Determine the [x, y] coordinate at the center of the cell enclosing the given text.  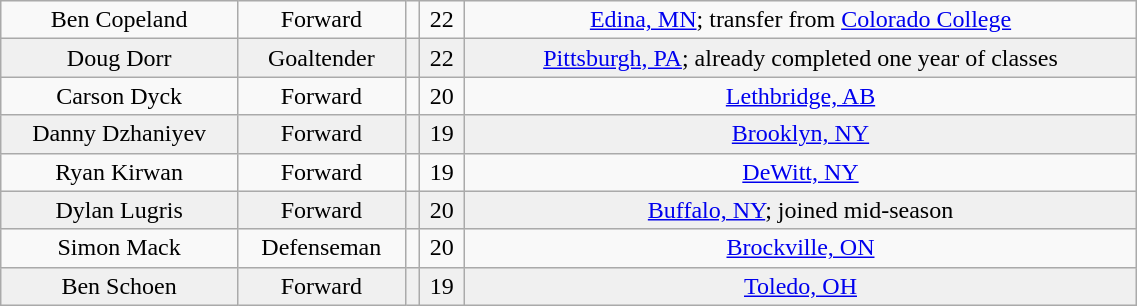
Ben Copeland [120, 20]
Goaltender [321, 58]
Doug Dorr [120, 58]
DeWitt, NY [800, 172]
Brockville, ON [800, 248]
Ben Schoen [120, 286]
Defenseman [321, 248]
Pittsburgh, PA; already completed one year of classes [800, 58]
Brooklyn, NY [800, 134]
Edina, MN; transfer from Colorado College [800, 20]
Simon Mack [120, 248]
Toledo, OH [800, 286]
Lethbridge, AB [800, 96]
Ryan Kirwan [120, 172]
Carson Dyck [120, 96]
Danny Dzhaniyev [120, 134]
Buffalo, NY; joined mid-season [800, 210]
Dylan Lugris [120, 210]
